Find where the given text appears and provide that cell's center as [x, y] coordinate. 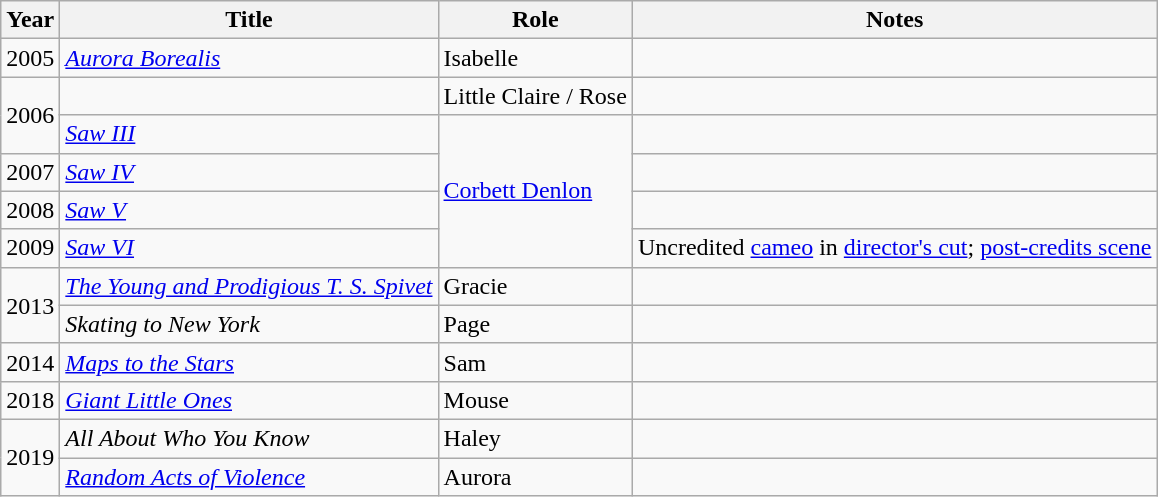
Sam [535, 362]
Saw V [249, 210]
Mouse [535, 400]
All About Who You Know [249, 438]
Saw VI [249, 248]
Corbett Denlon [535, 191]
2018 [30, 400]
Notes [894, 20]
Aurora Borealis [249, 58]
Title [249, 20]
Little Claire / Rose [535, 96]
2005 [30, 58]
2008 [30, 210]
Haley [535, 438]
2009 [30, 248]
2013 [30, 305]
2006 [30, 115]
2007 [30, 172]
Random Acts of Violence [249, 477]
Saw III [249, 134]
Aurora [535, 477]
The Young and Prodigious T. S. Spivet [249, 286]
Saw IV [249, 172]
Giant Little Ones [249, 400]
Year [30, 20]
2019 [30, 457]
Role [535, 20]
Page [535, 324]
Uncredited cameo in director's cut; post-credits scene [894, 248]
2014 [30, 362]
Isabelle [535, 58]
Gracie [535, 286]
Skating to New York [249, 324]
Maps to the Stars [249, 362]
